Output the [x, y] coordinate of the center of the cell containing the given text.  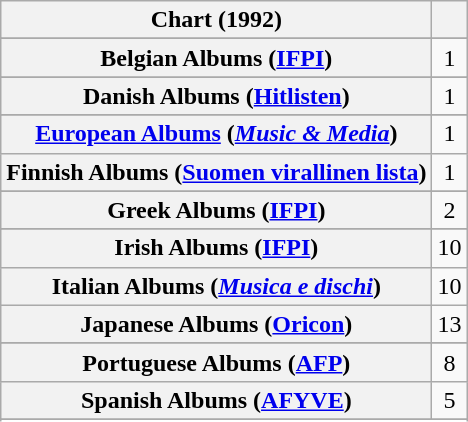
Italian Albums (Musica e dischi) [216, 286]
2 [450, 210]
Belgian Albums (IFPI) [216, 58]
Portuguese Albums (AFP) [216, 362]
Greek Albums (IFPI) [216, 210]
Chart (1992) [216, 20]
13 [450, 324]
Japanese Albums (Oricon) [216, 324]
Danish Albums (Hitlisten) [216, 96]
5 [450, 400]
Finnish Albums (Suomen virallinen lista) [216, 172]
European Albums (Music & Media) [216, 134]
8 [450, 362]
Irish Albums (IFPI) [216, 248]
Spanish Albums (AFYVE) [216, 400]
